Search for the cell housing the specified text and yield its [X, Y] center coordinate. 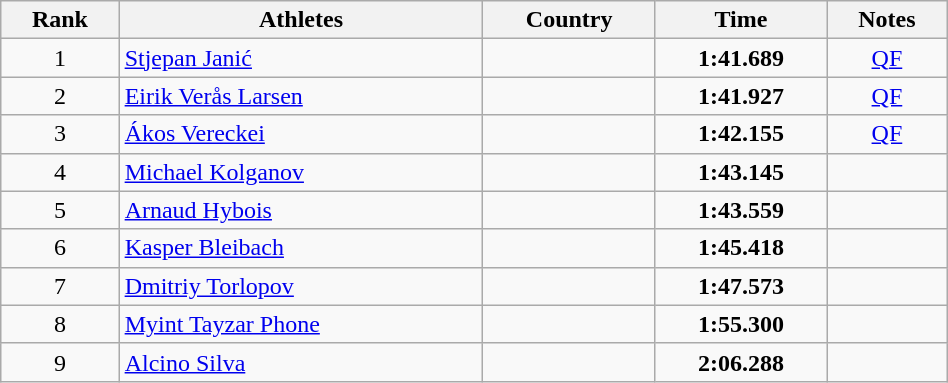
Country [569, 20]
7 [60, 286]
Arnaud Hybois [301, 210]
Notes [888, 20]
Myint Tayzar Phone [301, 324]
4 [60, 172]
8 [60, 324]
1:42.155 [740, 134]
9 [60, 362]
1 [60, 58]
1:41.689 [740, 58]
Time [740, 20]
Ákos Vereckei [301, 134]
Athletes [301, 20]
1:47.573 [740, 286]
1:43.559 [740, 210]
1:55.300 [740, 324]
6 [60, 248]
Alcino Silva [301, 362]
Stjepan Janić [301, 58]
2:06.288 [740, 362]
1:43.145 [740, 172]
Eirik Verås Larsen [301, 96]
Michael Kolganov [301, 172]
5 [60, 210]
3 [60, 134]
1:41.927 [740, 96]
Kasper Bleibach [301, 248]
2 [60, 96]
Rank [60, 20]
Dmitriy Torlopov [301, 286]
1:45.418 [740, 248]
